Output the (x, y) coordinate of the center of the cell containing the given text.  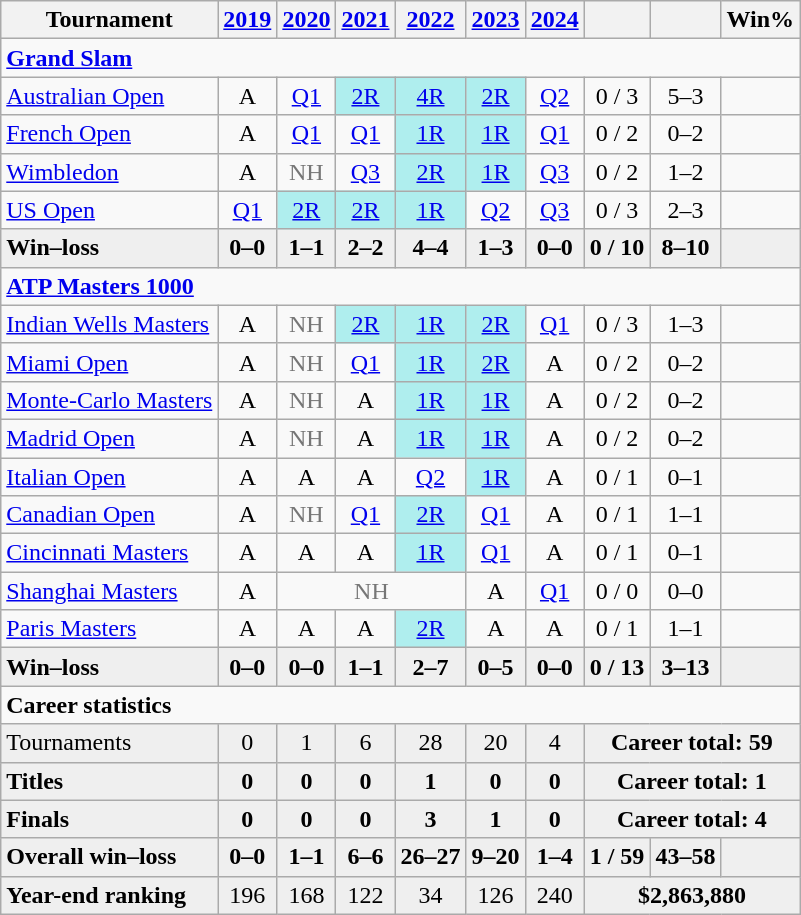
Career total: 59 (692, 743)
196 (248, 895)
1–2 (686, 172)
4 (554, 743)
Year-end ranking (110, 895)
4–4 (430, 248)
Madrid Open (110, 438)
Tournament (110, 20)
US Open (110, 210)
122 (366, 895)
ATP Masters 1000 (400, 286)
9–20 (496, 857)
8–10 (686, 248)
4R (430, 96)
Indian Wells Masters (110, 324)
Finals (110, 819)
240 (554, 895)
Cincinnati Masters (110, 553)
Canadian Open (110, 515)
3–13 (686, 667)
Titles (110, 781)
Australian Open (110, 96)
3 (430, 819)
2020 (306, 20)
168 (306, 895)
5–3 (686, 96)
2023 (496, 20)
0 / 0 (617, 591)
2024 (554, 20)
Wimbledon (110, 172)
Tournaments (110, 743)
2019 (248, 20)
Grand Slam (400, 58)
1–4 (554, 857)
Win% (760, 20)
Career statistics (400, 705)
Miami Open (110, 362)
French Open (110, 134)
28 (430, 743)
1 / 59 (617, 857)
Career total: 1 (692, 781)
2021 (366, 20)
2–3 (686, 210)
20 (496, 743)
2–2 (366, 248)
Paris Masters (110, 629)
Monte-Carlo Masters (110, 400)
0 / 13 (617, 667)
Shanghai Masters (110, 591)
43–58 (686, 857)
Italian Open (110, 477)
0 / 10 (617, 248)
Overall win–loss (110, 857)
0–5 (496, 667)
6–6 (366, 857)
Career total: 4 (692, 819)
6 (366, 743)
26–27 (430, 857)
126 (496, 895)
2–7 (430, 667)
2022 (430, 20)
$2,863,880 (692, 895)
34 (430, 895)
